Capture the cell that displays the provided text and extract its [x, y] central coordinate. 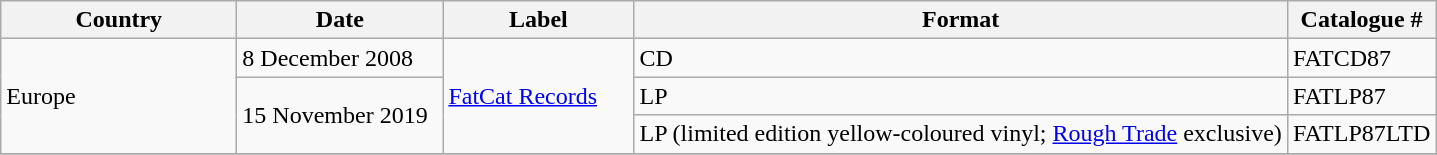
FatCat Records [538, 96]
CD [960, 58]
FATLP87LTD [1361, 134]
Label [538, 20]
Format [960, 20]
Europe [119, 96]
Date [340, 20]
FATCD87 [1361, 58]
FATLP87 [1361, 96]
LP [960, 96]
Country [119, 20]
LP (limited edition yellow-coloured vinyl; Rough Trade exclusive) [960, 134]
8 December 2008 [340, 58]
15 November 2019 [340, 115]
Catalogue # [1361, 20]
